Extract the (X, Y) coordinate from the center of the cell holding the provided text.  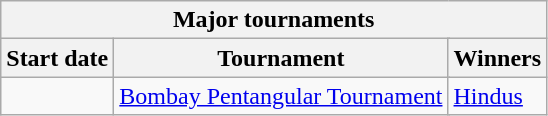
Winners (498, 58)
Tournament (281, 58)
Bombay Pentangular Tournament (281, 96)
Start date (58, 58)
Major tournaments (274, 20)
Hindus (498, 96)
